Output the [x, y] coordinate of the center of the cell containing the given text.  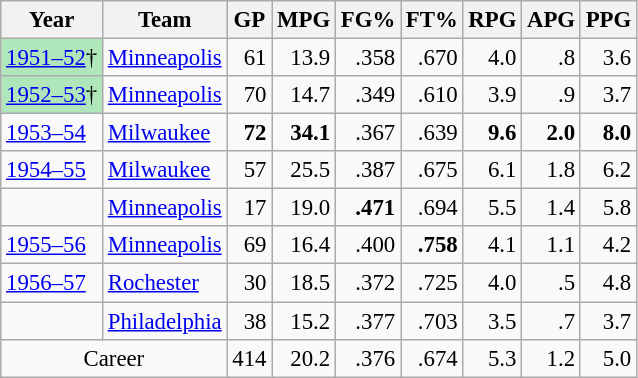
FT% [432, 20]
61 [250, 58]
.639 [432, 133]
1.8 [552, 170]
1956–57 [52, 283]
20.2 [304, 358]
.675 [432, 170]
6.1 [492, 170]
5.3 [492, 358]
.377 [368, 321]
72 [250, 133]
1.1 [552, 245]
17 [250, 208]
3.5 [492, 321]
14.7 [304, 95]
1.4 [552, 208]
.5 [552, 283]
.358 [368, 58]
.703 [432, 321]
RPG [492, 20]
30 [250, 283]
.674 [432, 358]
.9 [552, 95]
APG [552, 20]
4.2 [608, 245]
.400 [368, 245]
13.9 [304, 58]
.7 [552, 321]
MPG [304, 20]
.725 [432, 283]
1.2 [552, 358]
.367 [368, 133]
15.2 [304, 321]
.758 [432, 245]
Philadelphia [164, 321]
414 [250, 358]
3.6 [608, 58]
2.0 [552, 133]
16.4 [304, 245]
57 [250, 170]
1955–56 [52, 245]
.372 [368, 283]
4.8 [608, 283]
8.0 [608, 133]
Career [114, 358]
1951–52† [52, 58]
19.0 [304, 208]
3.9 [492, 95]
25.5 [304, 170]
1953–54 [52, 133]
5.5 [492, 208]
.670 [432, 58]
.376 [368, 358]
38 [250, 321]
4.1 [492, 245]
Team [164, 20]
.387 [368, 170]
1952–53† [52, 95]
34.1 [304, 133]
PPG [608, 20]
1954–55 [52, 170]
5.8 [608, 208]
5.0 [608, 358]
Year [52, 20]
69 [250, 245]
.694 [432, 208]
18.5 [304, 283]
.349 [368, 95]
.610 [432, 95]
GP [250, 20]
.471 [368, 208]
70 [250, 95]
Rochester [164, 283]
6.2 [608, 170]
9.6 [492, 133]
FG% [368, 20]
.8 [552, 58]
